From the cell containing the given text, extract its center point as [X, Y] coordinate. 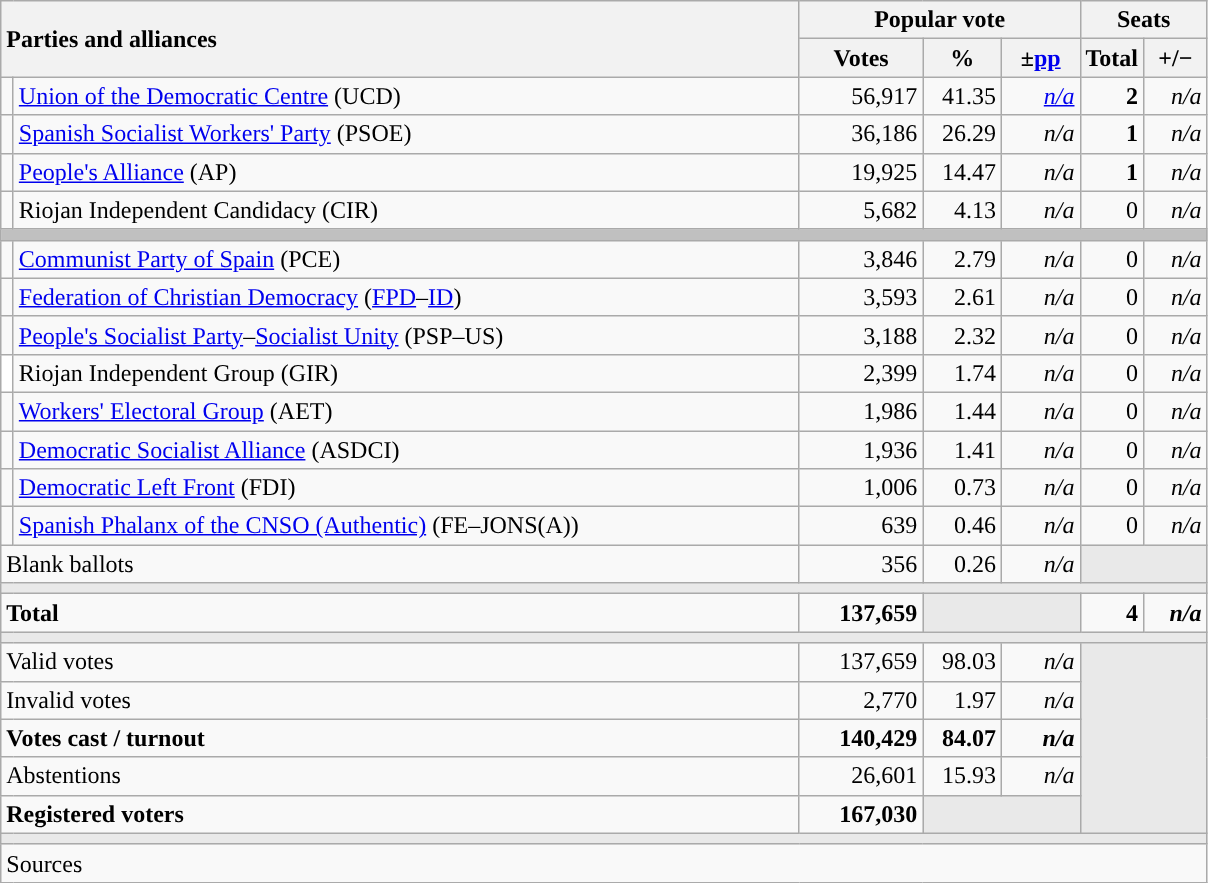
2.32 [962, 335]
3,846 [861, 259]
56,917 [861, 96]
639 [861, 526]
140,429 [861, 738]
Sources [604, 863]
People's Alliance (AP) [406, 172]
356 [861, 564]
26,601 [861, 776]
+/− [1176, 58]
Riojan Independent Group (GIR) [406, 373]
Votes [861, 58]
Spanish Phalanx of the CNSO (Authentic) (FE–JONS(A)) [406, 526]
2,399 [861, 373]
Communist Party of Spain (PCE) [406, 259]
Riojan Independent Candidacy (CIR) [406, 210]
Federation of Christian Democracy (FPD–ID) [406, 297]
Valid votes [400, 662]
1.74 [962, 373]
1,936 [861, 449]
Popular vote [940, 20]
2 [1112, 96]
Union of the Democratic Centre (UCD) [406, 96]
2,770 [861, 700]
4 [1112, 613]
Seats [1144, 20]
±pp [1040, 58]
Spanish Socialist Workers' Party (PSOE) [406, 134]
Parties and alliances [400, 39]
98.03 [962, 662]
4.13 [962, 210]
Registered voters [400, 814]
Democratic Socialist Alliance (ASDCI) [406, 449]
5,682 [861, 210]
0.73 [962, 488]
0.46 [962, 526]
15.93 [962, 776]
1.97 [962, 700]
% [962, 58]
1,006 [861, 488]
0.26 [962, 564]
2.61 [962, 297]
41.35 [962, 96]
Blank ballots [400, 564]
Workers' Electoral Group (AET) [406, 411]
3,188 [861, 335]
1,986 [861, 411]
1.44 [962, 411]
1.41 [962, 449]
Votes cast / turnout [400, 738]
26.29 [962, 134]
14.47 [962, 172]
3,593 [861, 297]
Invalid votes [400, 700]
167,030 [861, 814]
Democratic Left Front (FDI) [406, 488]
2.79 [962, 259]
36,186 [861, 134]
People's Socialist Party–Socialist Unity (PSP–US) [406, 335]
Abstentions [400, 776]
19,925 [861, 172]
84.07 [962, 738]
